For the text-containing cell, return its midpoint in [X, Y] coordinate format. 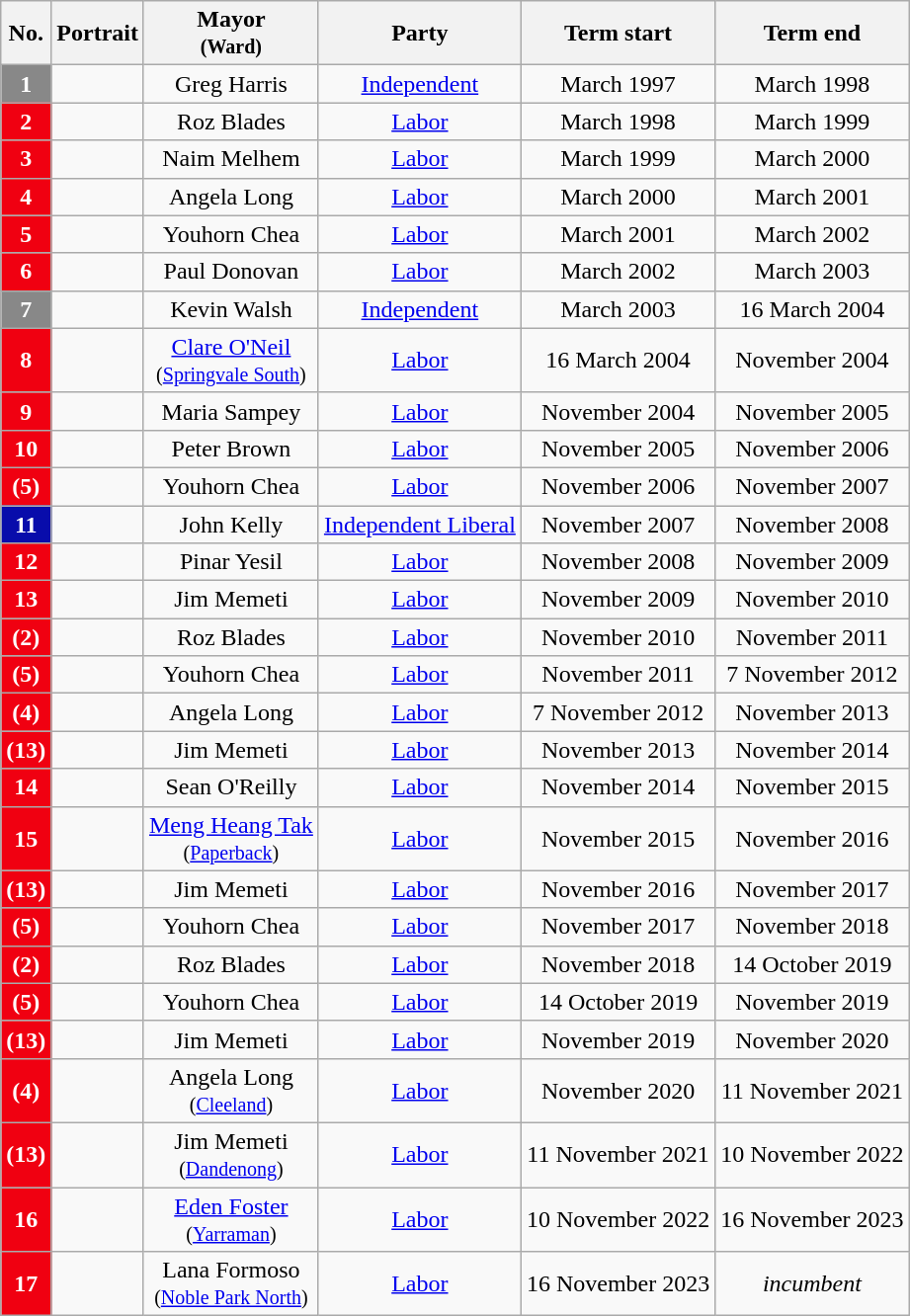
5 [26, 234]
16 [26, 1219]
Portrait [98, 34]
1 [26, 84]
Lana Formoso (Noble Park North) [231, 1284]
Term end [812, 34]
Pinar Yesil [231, 562]
March 1997 [618, 84]
Peter Brown [231, 449]
10 [26, 449]
Sean O'Reilly [231, 787]
incumbent [812, 1284]
Jim Memeti (Dandenong) [231, 1154]
Maria Sampey [231, 411]
Naim Melhem [231, 159]
8 [26, 360]
Kevin Walsh [231, 309]
No. [26, 34]
7 [26, 309]
Meng Heang Tak (Paperback) [231, 838]
Clare O'Neil (Springvale South) [231, 360]
Angela Long (Cleeland) [231, 1091]
2 [26, 122]
14 [26, 787]
11 [26, 525]
9 [26, 411]
3 [26, 159]
13 [26, 600]
Eden Foster (Yarraman) [231, 1219]
6 [26, 272]
4 [26, 197]
12 [26, 562]
John Kelly [231, 525]
17 [26, 1284]
Term start [618, 34]
15 [26, 838]
Independent Liberal [419, 525]
Mayor (Ward) [231, 34]
Greg Harris [231, 84]
Paul Donovan [231, 272]
Party [419, 34]
